For the text-containing cell, return its midpoint in [x, y] coordinate format. 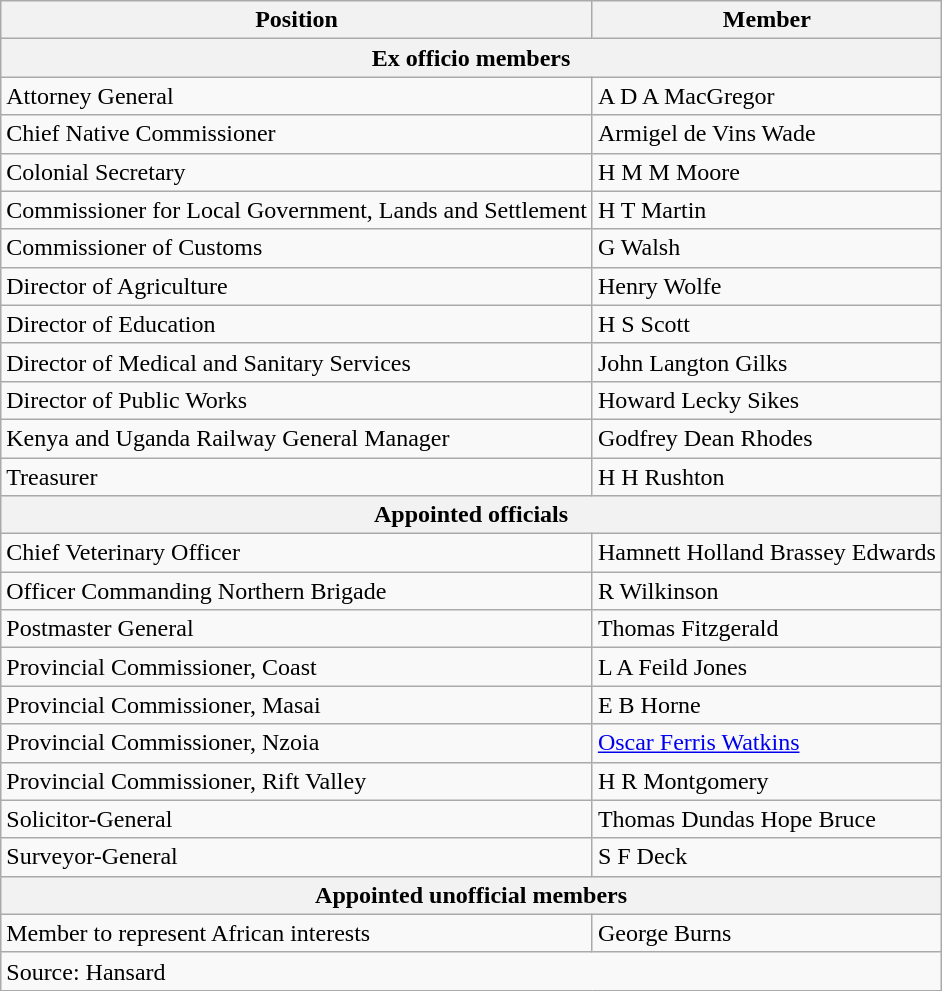
H M M Moore [766, 172]
John Langton Gilks [766, 362]
Source: Hansard [472, 971]
R Wilkinson [766, 591]
Postmaster General [297, 629]
Treasurer [297, 477]
Henry Wolfe [766, 286]
Position [297, 20]
Chief Veterinary Officer [297, 553]
Godfrey Dean Rhodes [766, 438]
Surveyor-General [297, 857]
E B Horne [766, 705]
H T Martin [766, 210]
Director of Education [297, 324]
H R Montgomery [766, 781]
Appointed officials [472, 515]
Provincial Commissioner, Masai [297, 705]
Solicitor-General [297, 819]
Provincial Commissioner, Rift Valley [297, 781]
Director of Public Works [297, 400]
Officer Commanding Northern Brigade [297, 591]
Oscar Ferris Watkins [766, 743]
Kenya and Uganda Railway General Manager [297, 438]
George Burns [766, 933]
Howard Lecky Sikes [766, 400]
Provincial Commissioner, Coast [297, 667]
Commissioner for Local Government, Lands and Settlement [297, 210]
Armigel de Vins Wade [766, 134]
Attorney General [297, 96]
Commissioner of Customs [297, 248]
H H Rushton [766, 477]
A D A MacGregor [766, 96]
Colonial Secretary [297, 172]
Ex officio members [472, 58]
S F Deck [766, 857]
Director of Agriculture [297, 286]
Member [766, 20]
Appointed unofficial members [472, 895]
Hamnett Holland Brassey Edwards [766, 553]
Director of Medical and Sanitary Services [297, 362]
Chief Native Commissioner [297, 134]
Member to represent African interests [297, 933]
H S Scott [766, 324]
Thomas Dundas Hope Bruce [766, 819]
Thomas Fitzgerald [766, 629]
L A Feild Jones [766, 667]
G Walsh [766, 248]
Provincial Commissioner, Nzoia [297, 743]
